Detect which cell encompasses the target text, then output its [x, y] center coordinate. 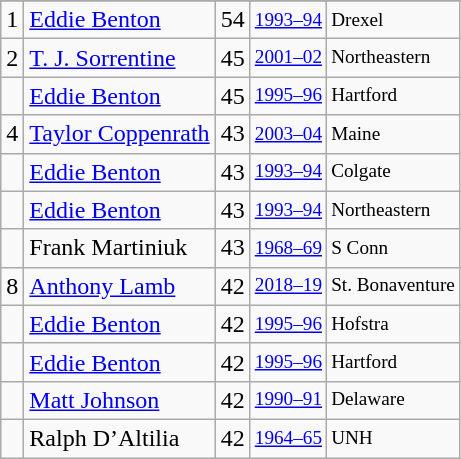
Frank Martiniuk [120, 248]
1 [12, 20]
UNH [394, 438]
2001–02 [288, 58]
1964–65 [288, 438]
Delaware [394, 400]
Drexel [394, 20]
8 [12, 286]
Ralph D’Altilia [120, 438]
Anthony Lamb [120, 286]
4 [12, 134]
Taylor Coppenrath [120, 134]
2 [12, 58]
2003–04 [288, 134]
S Conn [394, 248]
Hofstra [394, 324]
Colgate [394, 172]
2018–19 [288, 286]
T. J. Sorrentine [120, 58]
1968–69 [288, 248]
Matt Johnson [120, 400]
Maine [394, 134]
St. Bonaventure [394, 286]
54 [232, 20]
1990–91 [288, 400]
